Locate the cell with the specified text and output its (X, Y) center coordinate. 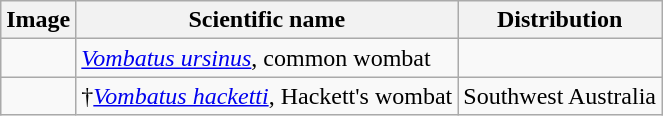
Image (38, 20)
Vombatus ursinus, common wombat (267, 58)
Southwest Australia (560, 96)
Scientific name (267, 20)
Distribution (560, 20)
†Vombatus hacketti, Hackett's wombat (267, 96)
